Determine the [x, y] coordinate at the center of the cell enclosing the given text.  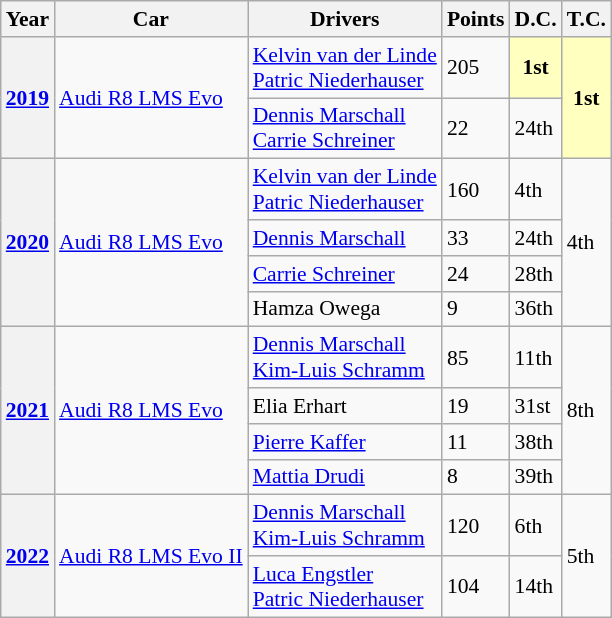
Points [476, 19]
2020 [28, 243]
Luca Engstler Patric Niederhauser [345, 586]
31st [536, 406]
Dennis Marschall Carrie Schreiner [345, 128]
39th [536, 477]
36th [536, 309]
8th [586, 411]
Dennis Marschall [345, 238]
Pierre Kaffer [345, 442]
85 [476, 358]
120 [476, 526]
2022 [28, 556]
Drivers [345, 19]
T.C. [586, 19]
22 [476, 128]
38th [536, 442]
33 [476, 238]
Audi R8 LMS Evo II [151, 556]
6th [536, 526]
Car [151, 19]
Elia Erhart [345, 406]
160 [476, 190]
Mattia Drudi [345, 477]
8 [476, 477]
14th [536, 586]
2021 [28, 411]
Year [28, 19]
Hamza Owega [345, 309]
D.C. [536, 19]
28th [536, 274]
9 [476, 309]
104 [476, 586]
2019 [28, 98]
24 [476, 274]
11th [536, 358]
11 [476, 442]
205 [476, 68]
19 [476, 406]
5th [586, 556]
Carrie Schreiner [345, 274]
